Extract the [X, Y] coordinate from the center of the cell holding the provided text.  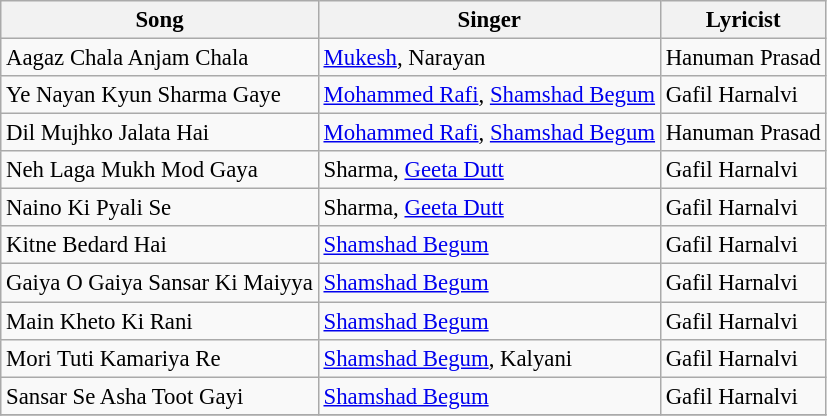
Naino Ki Pyali Se [160, 208]
Neh Laga Mukh Mod Gaya [160, 170]
Main Kheto Ki Rani [160, 321]
Gaiya O Gaiya Sansar Ki Maiyya [160, 283]
Song [160, 20]
Mori Tuti Kamariya Re [160, 358]
Singer [489, 20]
Ye Nayan Kyun Sharma Gaye [160, 95]
Lyricist [743, 20]
Aagaz Chala Anjam Chala [160, 58]
Shamshad Begum, Kalyani [489, 358]
Mukesh, Narayan [489, 58]
Sansar Se Asha Toot Gayi [160, 396]
Kitne Bedard Hai [160, 245]
Dil Mujhko Jalata Hai [160, 133]
